For the text-containing cell, return its midpoint in (X, Y) coordinate format. 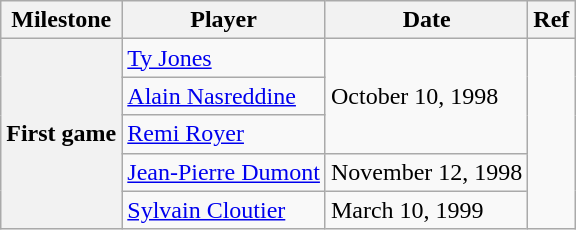
October 10, 1998 (426, 96)
Milestone (62, 20)
First game (62, 134)
Sylvain Cloutier (224, 210)
March 10, 1999 (426, 210)
Player (224, 20)
Date (426, 20)
Remi Royer (224, 134)
November 12, 1998 (426, 172)
Alain Nasreddine (224, 96)
Jean-Pierre Dumont (224, 172)
Ref (552, 20)
Ty Jones (224, 58)
